Provide the (x, y) coordinate of the cell's center where the given text is located.  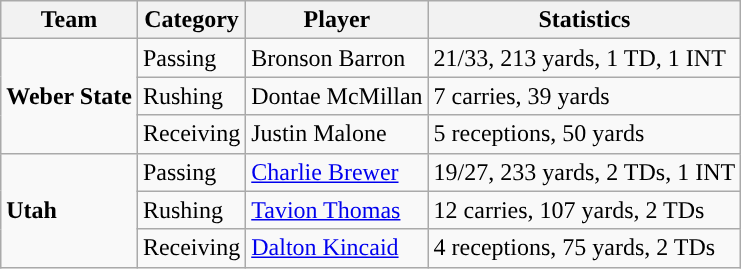
12 carries, 107 yards, 2 TDs (584, 210)
Team (70, 20)
Player (337, 20)
Utah (70, 210)
Statistics (584, 20)
Weber State (70, 96)
21/33, 213 yards, 1 TD, 1 INT (584, 58)
Dontae McMillan (337, 96)
Charlie Brewer (337, 172)
19/27, 233 yards, 2 TDs, 1 INT (584, 172)
Tavion Thomas (337, 210)
4 receptions, 75 yards, 2 TDs (584, 248)
Bronson Barron (337, 58)
Category (191, 20)
Justin Malone (337, 134)
7 carries, 39 yards (584, 96)
Dalton Kincaid (337, 248)
5 receptions, 50 yards (584, 134)
